Provide the (X, Y) coordinate of the cell's center where the given text is located.  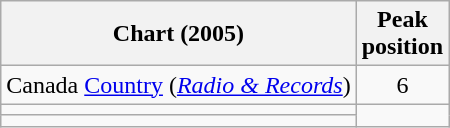
6 (402, 85)
Peakposition (402, 34)
Canada Country (Radio & Records) (178, 85)
Chart (2005) (178, 34)
